Identify which cell holds the provided text, then report its [x, y] central coordinate. 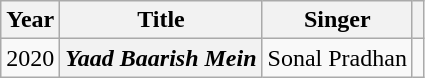
Title [161, 20]
2020 [30, 58]
Singer [337, 20]
Sonal Pradhan [337, 58]
Yaad Baarish Mein [161, 58]
Year [30, 20]
